Identify which cell holds the provided text, then report its (X, Y) central coordinate. 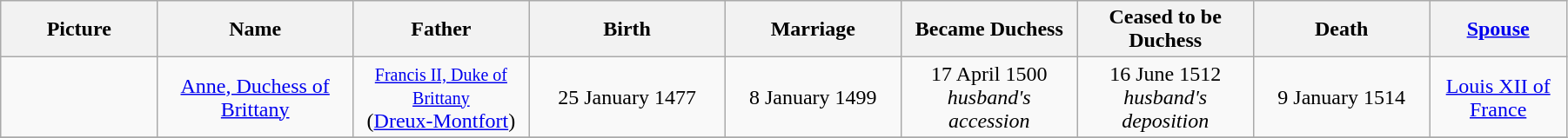
Marriage (813, 30)
Francis II, Duke of Brittany (Dreux-Montfort) (441, 97)
Picture (79, 30)
Spouse (1498, 30)
Ceased to be Duchess (1165, 30)
Name (256, 30)
9 January 1514 (1341, 97)
Became Duchess (989, 30)
8 January 1499 (813, 97)
Louis XII of France (1498, 97)
17 April 1500husband's accession (989, 97)
Father (441, 30)
Birth (627, 30)
16 June 1512husband's deposition (1165, 97)
Anne, Duchess of Brittany (256, 97)
25 January 1477 (627, 97)
Death (1341, 30)
